Extract the (X, Y) coordinate from the center of the cell holding the provided text.  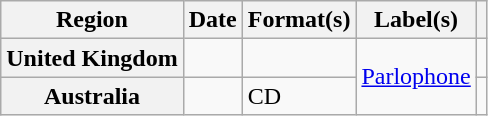
Format(s) (299, 20)
Australia (92, 96)
Label(s) (416, 20)
Parlophone (416, 77)
Date (212, 20)
Region (92, 20)
United Kingdom (92, 58)
CD (299, 96)
